Search for the cell housing the specified text and yield its [x, y] center coordinate. 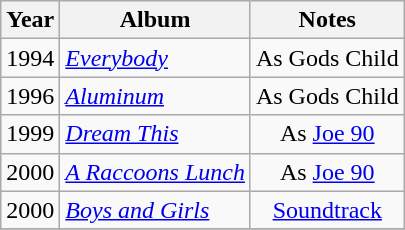
1994 [30, 58]
Soundtrack [327, 210]
1999 [30, 134]
Everybody [156, 58]
Year [30, 20]
1996 [30, 96]
Notes [327, 20]
Aluminum [156, 96]
Album [156, 20]
Boys and Girls [156, 210]
A Raccoons Lunch [156, 172]
Dream This [156, 134]
